Return (x, y) of the center of cell containing provided text 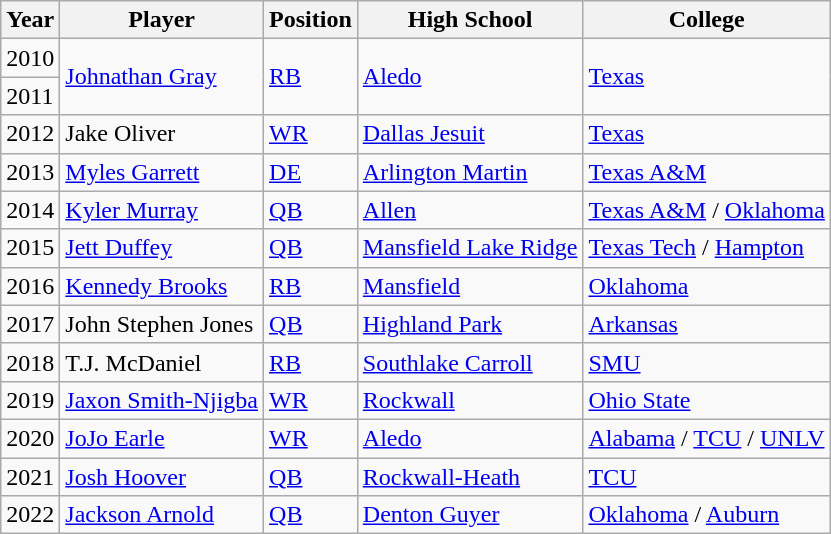
2013 (30, 172)
Alabama / TCU / UNLV (706, 438)
Dallas Jesuit (470, 134)
2021 (30, 477)
Mansfield (470, 286)
Johnathan Gray (162, 77)
Mansfield Lake Ridge (470, 248)
Denton Guyer (470, 515)
2017 (30, 324)
High School (470, 20)
Myles Garrett (162, 172)
Josh Hoover (162, 477)
Jackson Arnold (162, 515)
2010 (30, 58)
2015 (30, 248)
2011 (30, 96)
Highland Park (470, 324)
2018 (30, 362)
2020 (30, 438)
College (706, 20)
Oklahoma (706, 286)
Year (30, 20)
Oklahoma / Auburn (706, 515)
Position (311, 20)
2022 (30, 515)
T.J. McDaniel (162, 362)
TCU (706, 477)
Arlington Martin (470, 172)
Texas A&M / Oklahoma (706, 210)
Southlake Carroll (470, 362)
Texas Tech / Hampton (706, 248)
Ohio State (706, 400)
Texas A&M (706, 172)
2019 (30, 400)
SMU (706, 362)
Jaxon Smith-Njigba (162, 400)
Kyler Murray (162, 210)
Kennedy Brooks (162, 286)
DE (311, 172)
Jett Duffey (162, 248)
2014 (30, 210)
Allen (470, 210)
Arkansas (706, 324)
JoJo Earle (162, 438)
Rockwall-Heath (470, 477)
John Stephen Jones (162, 324)
2016 (30, 286)
Jake Oliver (162, 134)
Player (162, 20)
Rockwall (470, 400)
2012 (30, 134)
